Find where the given text appears and provide that cell's center as (x, y) coordinate. 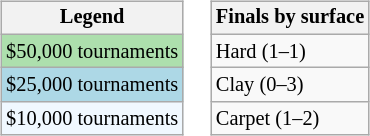
Finals by surface (290, 18)
Carpet (1–2) (290, 119)
Legend (92, 18)
Clay (0–3) (290, 85)
$25,000 tournaments (92, 85)
$50,000 tournaments (92, 51)
$10,000 tournaments (92, 119)
Hard (1–1) (290, 51)
